Return the [x, y] coordinate for the center point of the cell that contains the specified text.  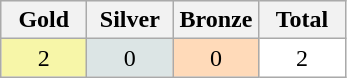
Silver [130, 20]
Total [302, 20]
Gold [44, 20]
Bronze [216, 20]
